Provide the (X, Y) coordinate of the cell's center where the given text is located.  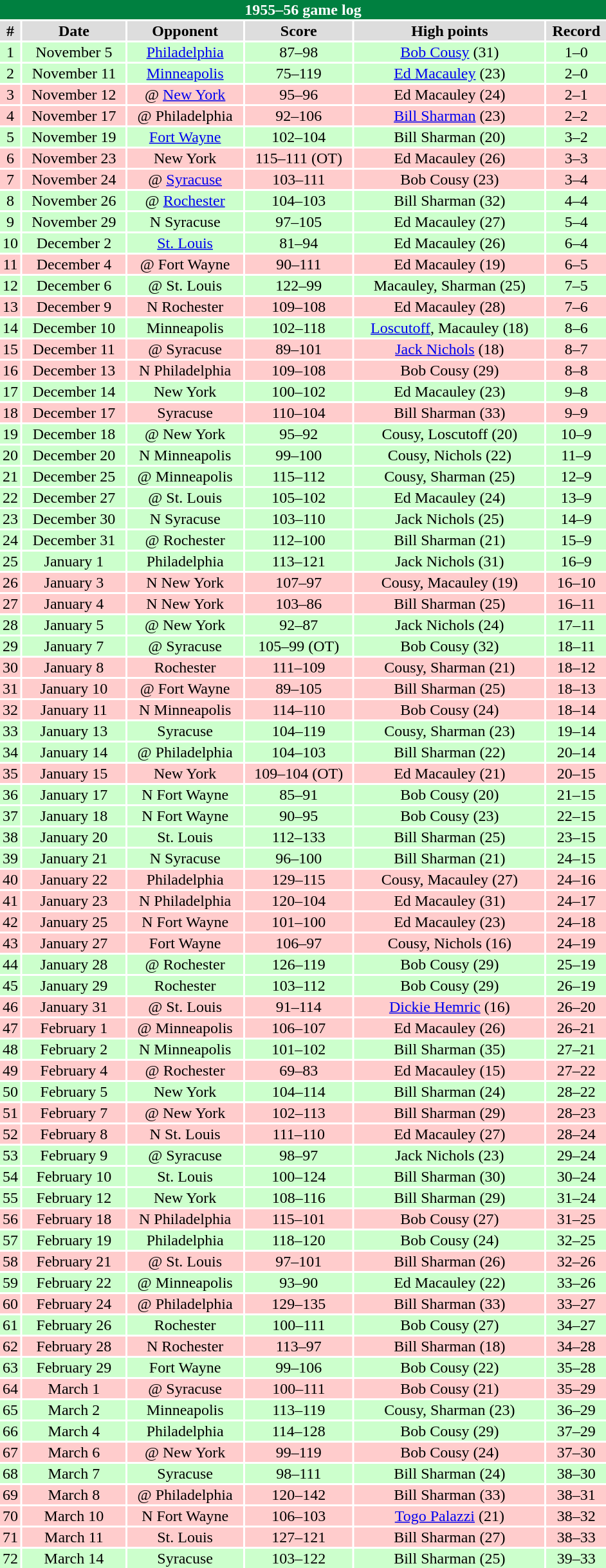
33–27 (576, 1304)
1 (10, 52)
Cousy, Sharman (25) (450, 476)
3–3 (576, 158)
15–9 (576, 540)
126–119 (298, 964)
12 (10, 285)
16–11 (576, 604)
69–83 (298, 1070)
January 10 (74, 689)
February 10 (74, 1176)
24–15 (576, 858)
November 5 (74, 52)
114–110 (298, 710)
November 29 (74, 222)
102–113 (298, 1113)
87–98 (298, 52)
January 13 (74, 731)
9 (10, 222)
111–110 (298, 1134)
90–111 (298, 264)
45 (10, 986)
18 (10, 413)
Jack Nichols (18) (450, 349)
14 (10, 328)
28 (10, 625)
Jack Nichols (23) (450, 1155)
5 (10, 137)
Dickie Hemric (16) (450, 1007)
8–8 (576, 370)
115–111 (OT) (298, 158)
March 6 (74, 1452)
35 (10, 773)
Ed Macauley (31) (450, 901)
Cousy, Loscutoff (20) (450, 434)
41 (10, 901)
January 17 (74, 795)
46 (10, 1007)
4 (10, 116)
33 (10, 731)
70 (10, 1516)
February 19 (74, 1240)
26–21 (576, 1028)
103–112 (298, 986)
8 (10, 201)
31–24 (576, 1198)
17 (10, 392)
30 (10, 667)
January 15 (74, 773)
38–33 (576, 1537)
38 (10, 837)
27–22 (576, 1070)
January 8 (74, 667)
February 26 (74, 1325)
16 (10, 370)
Bill Sharman (23) (450, 116)
Bob Cousy (21) (450, 1389)
47 (10, 1028)
Togo Palazzi (21) (450, 1516)
November 23 (74, 158)
January 1 (74, 561)
10 (10, 243)
65 (10, 1410)
23 (10, 519)
67 (10, 1452)
Cousy, Sharman (21) (450, 667)
34–28 (576, 1346)
Record (576, 31)
March 7 (74, 1473)
100–124 (298, 1176)
89–105 (298, 689)
January 23 (74, 901)
21–15 (576, 795)
January 4 (74, 604)
106–107 (298, 1028)
36–29 (576, 1410)
103–122 (298, 1558)
33–26 (576, 1283)
95–92 (298, 434)
31–25 (576, 1219)
December 10 (74, 328)
55 (10, 1198)
27 (10, 604)
Bill Sharman (35) (450, 1049)
Opponent (185, 31)
Bob Cousy (32) (450, 646)
92–87 (298, 625)
January 5 (74, 625)
111–109 (298, 667)
November 19 (74, 137)
50 (10, 1092)
113–119 (298, 1410)
December 27 (74, 498)
22 (10, 498)
24–16 (576, 879)
15 (10, 349)
68 (10, 1473)
17–11 (576, 625)
March 10 (74, 1516)
December 30 (74, 519)
19–14 (576, 731)
60 (10, 1304)
11 (10, 264)
63 (10, 1367)
25 (10, 561)
92–106 (298, 116)
March 11 (74, 1537)
61 (10, 1325)
N St. Louis (185, 1134)
Bill Sharman (20) (450, 137)
3–2 (576, 137)
February 2 (74, 1049)
Macauley, Sharman (25) (450, 285)
Date (74, 31)
64 (10, 1389)
2 (10, 73)
1955–56 game log (303, 10)
1–0 (576, 52)
59 (10, 1283)
97–105 (298, 222)
Bob Cousy (20) (450, 795)
21 (10, 476)
December 13 (74, 370)
106–97 (298, 943)
Ed Macauley (22) (450, 1283)
7 (10, 179)
Cousy, Macauley (19) (450, 582)
March 4 (74, 1431)
29–24 (576, 1155)
97–101 (298, 1261)
February 1 (74, 1028)
Ed Macauley (28) (450, 307)
6–4 (576, 243)
# (10, 31)
January 25 (74, 922)
69 (10, 1495)
48 (10, 1049)
108–116 (298, 1198)
8–7 (576, 349)
Cousy, Nichols (22) (450, 455)
Jack Nichols (24) (450, 625)
99–119 (298, 1452)
99–100 (298, 455)
44 (10, 964)
20 (10, 455)
102–118 (298, 328)
36 (10, 795)
112–100 (298, 540)
December 6 (74, 285)
127–121 (298, 1537)
52 (10, 1134)
26–19 (576, 986)
113–121 (298, 561)
109–104 (OT) (298, 773)
November 11 (74, 73)
December 14 (74, 392)
February 28 (74, 1346)
January 7 (74, 646)
December 4 (74, 264)
40 (10, 879)
120–104 (298, 901)
30–24 (576, 1176)
100–102 (298, 392)
85–91 (298, 795)
January 18 (74, 816)
6 (10, 158)
March 2 (74, 1410)
38–32 (576, 1516)
January 31 (74, 1007)
February 7 (74, 1113)
January 3 (74, 582)
December 17 (74, 413)
101–102 (298, 1049)
Bill Sharman (30) (450, 1176)
38–30 (576, 1473)
34–27 (576, 1325)
122–99 (298, 285)
January 22 (74, 879)
37–29 (576, 1431)
January 29 (74, 986)
28–22 (576, 1092)
24 (10, 540)
24–17 (576, 901)
8–6 (576, 328)
42 (10, 922)
26–20 (576, 1007)
35–29 (576, 1389)
14–9 (576, 519)
101–100 (298, 922)
37 (10, 816)
38–31 (576, 1495)
13 (10, 307)
20–14 (576, 752)
54 (10, 1176)
March 8 (74, 1495)
102–104 (298, 137)
115–112 (298, 476)
120–142 (298, 1495)
24–19 (576, 943)
11–9 (576, 455)
Jack Nichols (31) (450, 561)
37–30 (576, 1452)
56 (10, 1219)
December 25 (74, 476)
81–94 (298, 243)
103–110 (298, 519)
February 22 (74, 1283)
Ed Macauley (19) (450, 264)
91–114 (298, 1007)
November 24 (74, 179)
Bill Sharman (22) (450, 752)
November 26 (74, 201)
Jack Nichols (25) (450, 519)
December 9 (74, 307)
3–4 (576, 179)
114–128 (298, 1431)
71 (10, 1537)
129–115 (298, 879)
95–96 (298, 95)
24–18 (576, 922)
February 4 (74, 1070)
January 27 (74, 943)
December 18 (74, 434)
7–6 (576, 307)
December 2 (74, 243)
2–1 (576, 95)
32–26 (576, 1261)
December 20 (74, 455)
62 (10, 1346)
13–9 (576, 498)
January 21 (74, 858)
39 (10, 858)
31 (10, 689)
January 14 (74, 752)
103–86 (298, 604)
16–10 (576, 582)
96–100 (298, 858)
2–2 (576, 116)
115–101 (298, 1219)
51 (10, 1113)
26 (10, 582)
98–97 (298, 1155)
99–106 (298, 1367)
32–25 (576, 1240)
Bill Sharman (26) (450, 1261)
19 (10, 434)
February 5 (74, 1092)
107–97 (298, 582)
December 11 (74, 349)
November 17 (74, 116)
5–4 (576, 222)
Ed Macauley (15) (450, 1070)
February 24 (74, 1304)
25–19 (576, 964)
18–13 (576, 689)
39–33 (576, 1558)
18–11 (576, 646)
104–114 (298, 1092)
32 (10, 710)
7–5 (576, 285)
28–24 (576, 1134)
104–119 (298, 731)
Bob Cousy (31) (450, 52)
10–9 (576, 434)
27–21 (576, 1049)
Loscutoff, Macauley (18) (450, 328)
March 14 (74, 1558)
Bill Sharman (27) (450, 1537)
93–90 (298, 1283)
72 (10, 1558)
Bob Cousy (22) (450, 1367)
Cousy, Nichols (16) (450, 943)
90–95 (298, 816)
Bill Sharman (18) (450, 1346)
110–104 (298, 413)
9–8 (576, 392)
49 (10, 1070)
58 (10, 1261)
Score (298, 31)
18–14 (576, 710)
9–9 (576, 413)
98–111 (298, 1473)
February 9 (74, 1155)
113–97 (298, 1346)
22–15 (576, 816)
February 21 (74, 1261)
12–9 (576, 476)
December 31 (74, 540)
129–135 (298, 1304)
89–101 (298, 349)
6–5 (576, 264)
105–102 (298, 498)
February 29 (74, 1367)
29 (10, 646)
Ed Macauley (21) (450, 773)
105–99 (OT) (298, 646)
23–15 (576, 837)
2–0 (576, 73)
43 (10, 943)
118–120 (298, 1240)
16–9 (576, 561)
20–15 (576, 773)
February 12 (74, 1198)
106–103 (298, 1516)
Bill Sharman (32) (450, 201)
February 18 (74, 1219)
4–4 (576, 201)
3 (10, 95)
53 (10, 1155)
34 (10, 752)
66 (10, 1431)
January 11 (74, 710)
18–12 (576, 667)
January 20 (74, 837)
Cousy, Macauley (27) (450, 879)
28–23 (576, 1113)
112–133 (298, 837)
February 8 (74, 1134)
November 12 (74, 95)
57 (10, 1240)
January 28 (74, 964)
March 1 (74, 1389)
High points (450, 31)
75–119 (298, 73)
103–111 (298, 179)
35–28 (576, 1367)
